Scan for the cell matching the given text and deliver its [X, Y] coordinate at center. 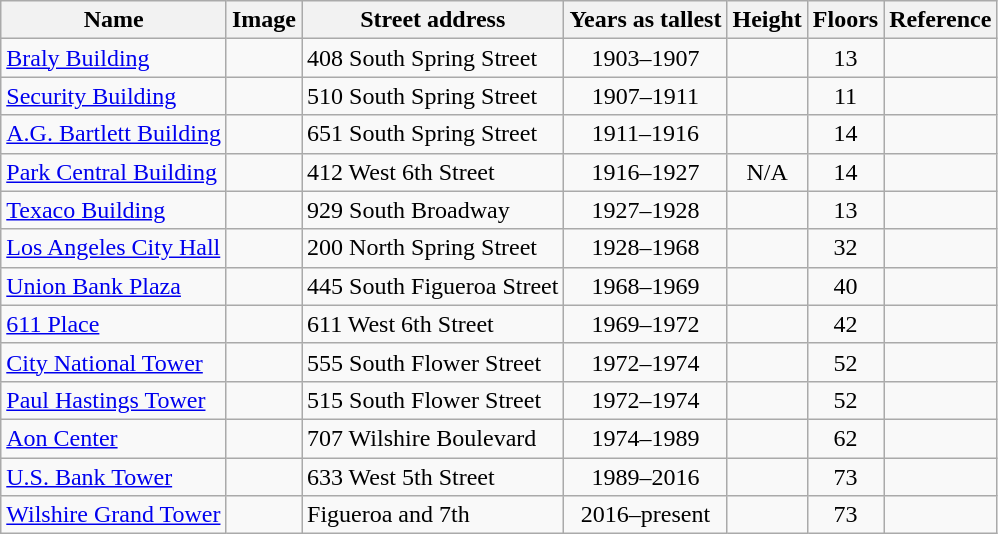
42 [845, 324]
Braly Building [114, 58]
Reference [940, 20]
1911–1916 [646, 134]
A.G. Bartlett Building [114, 134]
1907–1911 [646, 96]
1989–2016 [646, 477]
Wilshire Grand Tower [114, 515]
Park Central Building [114, 172]
200 North Spring Street [433, 248]
1969–1972 [646, 324]
N/A [767, 172]
2016–present [646, 515]
Los Angeles City Hall [114, 248]
1916–1927 [646, 172]
929 South Broadway [433, 210]
445 South Figueroa Street [433, 286]
1927–1928 [646, 210]
510 South Spring Street [433, 96]
412 West 6th Street [433, 172]
408 South Spring Street [433, 58]
Years as tallest [646, 20]
651 South Spring Street [433, 134]
555 South Flower Street [433, 362]
Paul Hastings Tower [114, 400]
Name [114, 20]
40 [845, 286]
Image [264, 20]
Security Building [114, 96]
Figueroa and 7th [433, 515]
32 [845, 248]
U.S. Bank Tower [114, 477]
1968–1969 [646, 286]
515 South Flower Street [433, 400]
Floors [845, 20]
Texaco Building [114, 210]
1903–1907 [646, 58]
1974–1989 [646, 438]
707 Wilshire Boulevard [433, 438]
Street address [433, 20]
City National Tower [114, 362]
1928–1968 [646, 248]
611 West 6th Street [433, 324]
11 [845, 96]
Union Bank Plaza [114, 286]
611 Place [114, 324]
62 [845, 438]
633 West 5th Street [433, 477]
Height [767, 20]
Aon Center [114, 438]
